Capture the cell that displays the provided text and extract its [X, Y] central coordinate. 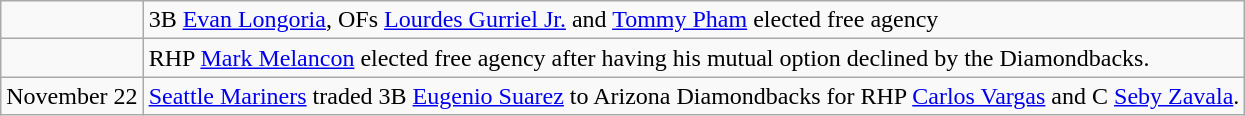
Seattle Mariners traded 3B Eugenio Suarez to Arizona Diamondbacks for RHP Carlos Vargas and C Seby Zavala. [694, 96]
RHP Mark Melancon elected free agency after having his mutual option declined by the Diamondbacks. [694, 58]
November 22 [72, 96]
3B Evan Longoria, OFs Lourdes Gurriel Jr. and Tommy Pham elected free agency [694, 20]
